Extract the (X, Y) coordinate from the center of the cell holding the provided text.  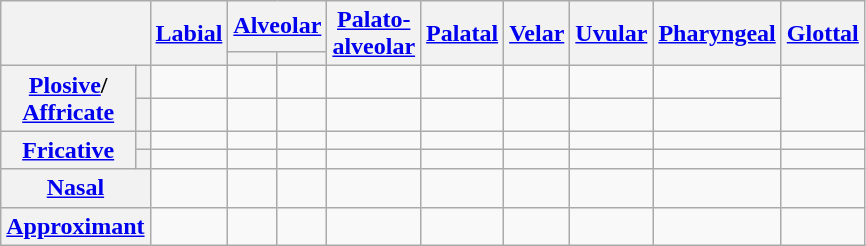
Palato-alveolar (374, 34)
Approximant (76, 226)
Uvular (612, 34)
Nasal (76, 188)
Fricative (68, 150)
Velar (537, 34)
Palatal (462, 34)
Alveolar (278, 26)
Pharyngeal (717, 34)
Glottal (822, 34)
Labial (189, 34)
Plosive/Affricate (68, 98)
